Return (X, Y) of the center of cell containing provided text 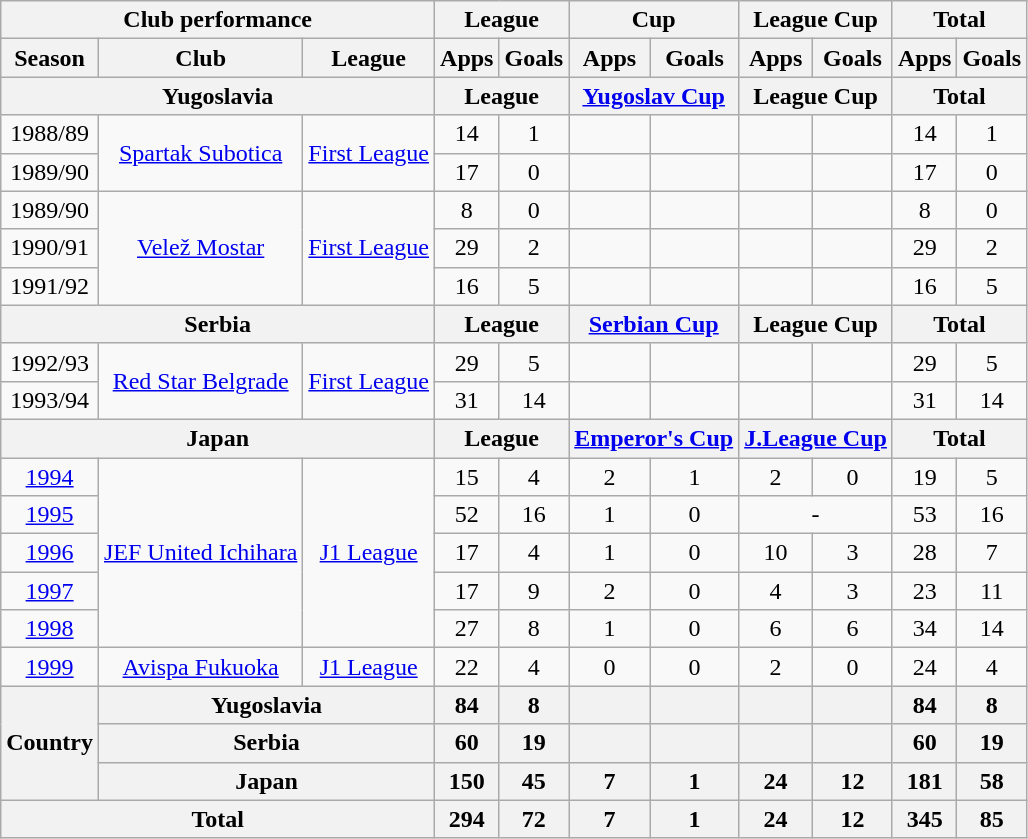
1998 (50, 629)
22 (467, 667)
53 (924, 515)
181 (924, 781)
J.League Cup (816, 438)
52 (467, 515)
85 (992, 819)
1988/89 (50, 134)
72 (534, 819)
15 (467, 477)
27 (467, 629)
Cup (654, 20)
Country (50, 743)
23 (924, 591)
58 (992, 781)
Club (200, 58)
150 (467, 781)
Avispa Fukuoka (200, 667)
Spartak Subotica (200, 153)
28 (924, 553)
Yugoslav Cup (654, 96)
294 (467, 819)
1996 (50, 553)
Season (50, 58)
Emperor's Cup (654, 438)
34 (924, 629)
Red Star Belgrade (200, 381)
1999 (50, 667)
1993/94 (50, 400)
JEF United Ichihara (200, 553)
1990/91 (50, 248)
9 (534, 591)
Velež Mostar (200, 248)
1997 (50, 591)
Club performance (218, 20)
1994 (50, 477)
11 (992, 591)
1995 (50, 515)
Serbian Cup (654, 324)
1992/93 (50, 362)
10 (776, 553)
45 (534, 781)
1991/92 (50, 286)
- (816, 515)
345 (924, 819)
